Capture the cell that displays the provided text and extract its (x, y) central coordinate. 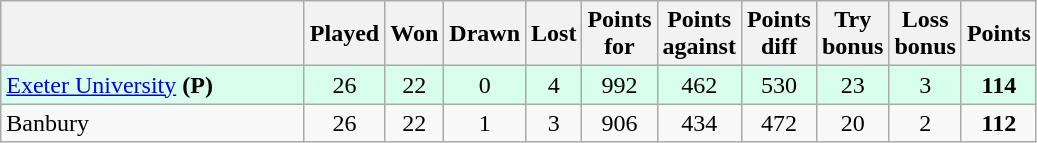
Played (344, 34)
Points against (699, 34)
Exeter University (P) (153, 85)
992 (620, 85)
Points diff (778, 34)
Points for (620, 34)
530 (778, 85)
Points (998, 34)
114 (998, 85)
434 (699, 123)
472 (778, 123)
Won (414, 34)
4 (554, 85)
906 (620, 123)
462 (699, 85)
1 (485, 123)
Try bonus (852, 34)
112 (998, 123)
Drawn (485, 34)
Lost (554, 34)
Banbury (153, 123)
23 (852, 85)
20 (852, 123)
0 (485, 85)
2 (925, 123)
Loss bonus (925, 34)
